Pinpoint the cell where the given text exists, returning its [x, y] midpoint coordinate. 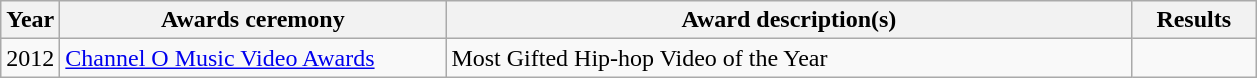
Awards ceremony [253, 20]
Results [1194, 20]
Year [30, 20]
2012 [30, 58]
Most Gifted Hip-hop Video of the Year [789, 58]
Award description(s) [789, 20]
Channel O Music Video Awards [253, 58]
